Provide the [X, Y] coordinate of the cell's center where the given text is located.  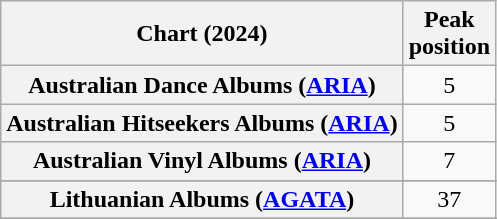
37 [449, 199]
Chart (2024) [202, 34]
Australian Dance Albums (ARIA) [202, 85]
Lithuanian Albums (AGATA) [202, 199]
7 [449, 161]
Peakposition [449, 34]
Australian Hitseekers Albums (ARIA) [202, 123]
Australian Vinyl Albums (ARIA) [202, 161]
